Find where the given text appears and provide that cell's center as (x, y) coordinate. 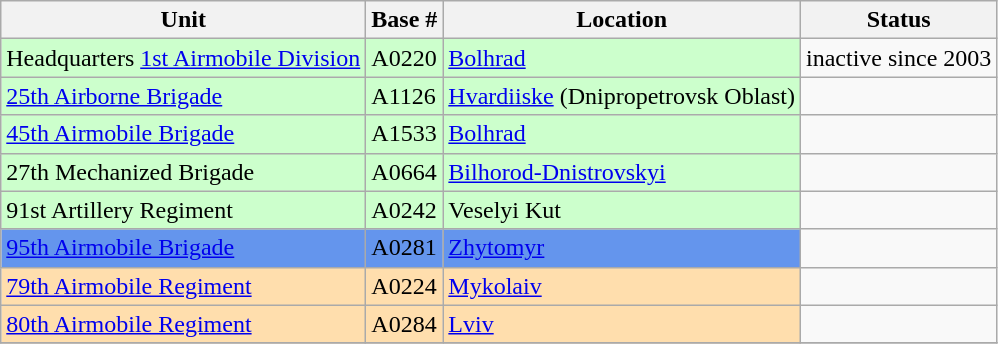
Bilhorod-Dnistrovskyi (622, 172)
27th Mechanized Brigade (184, 172)
Zhytomyr (622, 248)
А0281 (404, 248)
45th Airmobile Brigade (184, 134)
inactive since 2003 (898, 58)
Status (898, 20)
Lviv (622, 324)
А0224 (404, 286)
80th Airmobile Regiment (184, 324)
А0220 (404, 58)
А1533 (404, 134)
Location (622, 20)
А0242 (404, 210)
25th Airborne Brigade (184, 96)
А0664 (404, 172)
95th Airmobile Brigade (184, 248)
А0284 (404, 324)
Base # (404, 20)
Unit (184, 20)
79th Airmobile Regiment (184, 286)
91st Artillery Regiment (184, 210)
Hvardiiske (Dnipropetrovsk Oblast) (622, 96)
Veselyi Kut (622, 210)
Mykolaiv (622, 286)
Headquarters 1st Airmobile Division (184, 58)
А1126 (404, 96)
